Determine the [X, Y] coordinate at the center of the cell enclosing the given text.  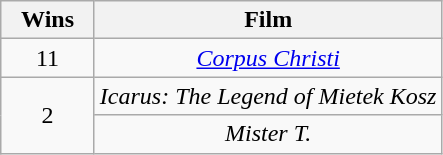
2 [48, 115]
Icarus: The Legend of Mietek Kosz [268, 96]
Wins [48, 20]
Corpus Christi [268, 58]
Mister T. [268, 134]
11 [48, 58]
Film [268, 20]
